Capture the cell that displays the provided text and extract its (X, Y) central coordinate. 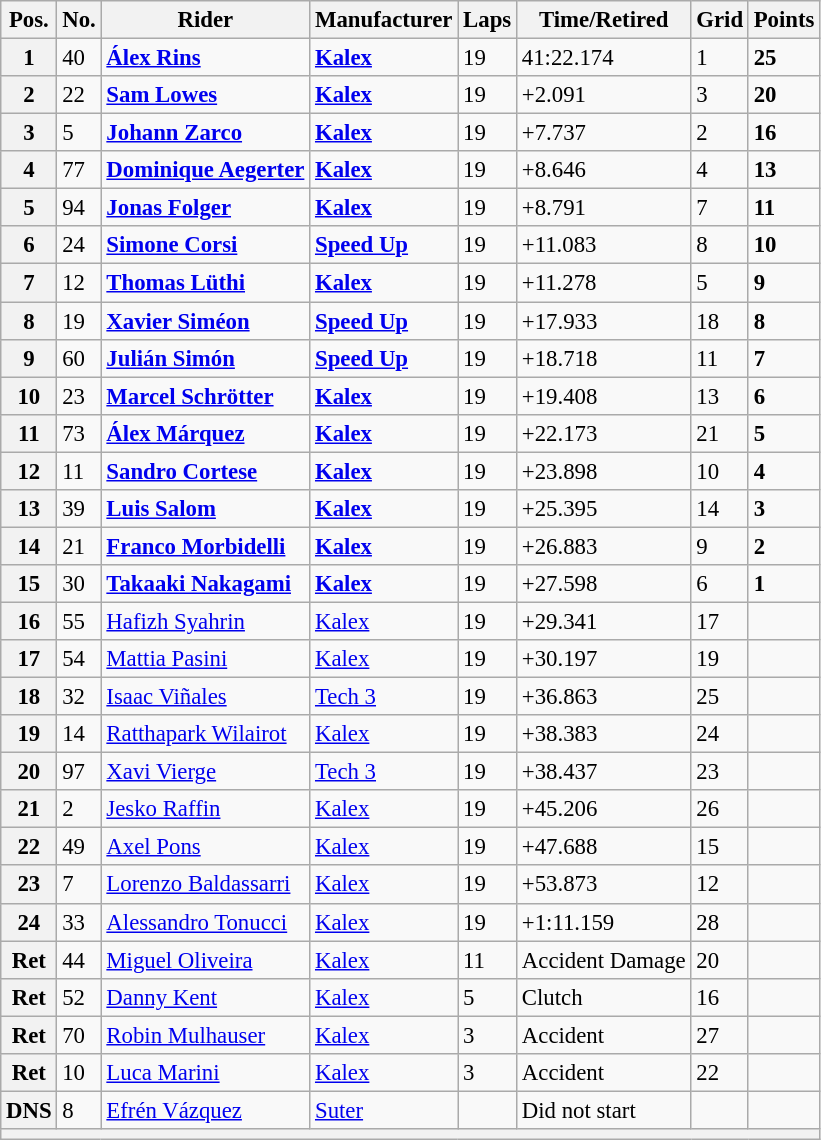
Clutch (604, 997)
Grid (720, 20)
Mattia Pasini (206, 659)
49 (79, 847)
+36.863 (604, 697)
Lorenzo Baldassarri (206, 885)
44 (79, 960)
Laps (488, 20)
27 (720, 1035)
Did not start (604, 1110)
+11.083 (604, 245)
Franco Morbidelli (206, 546)
+17.933 (604, 321)
Pos. (29, 20)
No. (79, 20)
70 (79, 1035)
Rider (206, 20)
+38.437 (604, 772)
+2.091 (604, 95)
55 (79, 621)
+1:11.159 (604, 922)
+53.873 (604, 885)
Jesko Raffin (206, 809)
Axel Pons (206, 847)
73 (79, 433)
Jonas Folger (206, 208)
52 (79, 997)
Alessandro Tonucci (206, 922)
+8.646 (604, 170)
33 (79, 922)
Thomas Lüthi (206, 283)
+18.718 (604, 358)
+27.598 (604, 584)
+8.791 (604, 208)
+45.206 (604, 809)
39 (79, 509)
+25.395 (604, 509)
+22.173 (604, 433)
41:22.174 (604, 58)
+7.737 (604, 133)
40 (79, 58)
Julián Simón (206, 358)
Robin Mulhauser (206, 1035)
+29.341 (604, 621)
Dominique Aegerter (206, 170)
94 (79, 208)
28 (720, 922)
Miguel Oliveira (206, 960)
Xavi Vierge (206, 772)
Luca Marini (206, 1073)
Xavier Siméon (206, 321)
Álex Márquez (206, 433)
32 (79, 697)
97 (79, 772)
DNS (29, 1110)
Ratthapark Wilairot (206, 734)
60 (79, 358)
Manufacturer (384, 20)
+11.278 (604, 283)
Accident Damage (604, 960)
+30.197 (604, 659)
54 (79, 659)
26 (720, 809)
Johann Zarco (206, 133)
+38.383 (604, 734)
Marcel Schrötter (206, 396)
Points (784, 20)
Isaac Viñales (206, 697)
+19.408 (604, 396)
Danny Kent (206, 997)
+47.688 (604, 847)
+26.883 (604, 546)
Time/Retired (604, 20)
+23.898 (604, 471)
Luis Salom (206, 509)
Simone Corsi (206, 245)
Efrén Vázquez (206, 1110)
77 (79, 170)
Sandro Cortese (206, 471)
Hafizh Syahrin (206, 621)
Suter (384, 1110)
Sam Lowes (206, 95)
30 (79, 584)
Álex Rins (206, 58)
Takaaki Nakagami (206, 584)
